Detect which cell encompasses the target text, then output its (x, y) center coordinate. 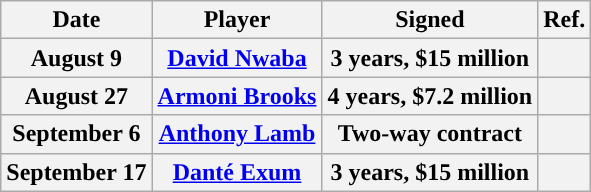
Two-way contract (430, 134)
Armoni Brooks (237, 96)
Date (76, 20)
Ref. (564, 20)
Player (237, 20)
Danté Exum (237, 172)
August 27 (76, 96)
4 years, $7.2 million (430, 96)
Anthony Lamb (237, 134)
September 6 (76, 134)
August 9 (76, 58)
September 17 (76, 172)
David Nwaba (237, 58)
Signed (430, 20)
